Pinpoint the cell where the given text exists, returning its (x, y) midpoint coordinate. 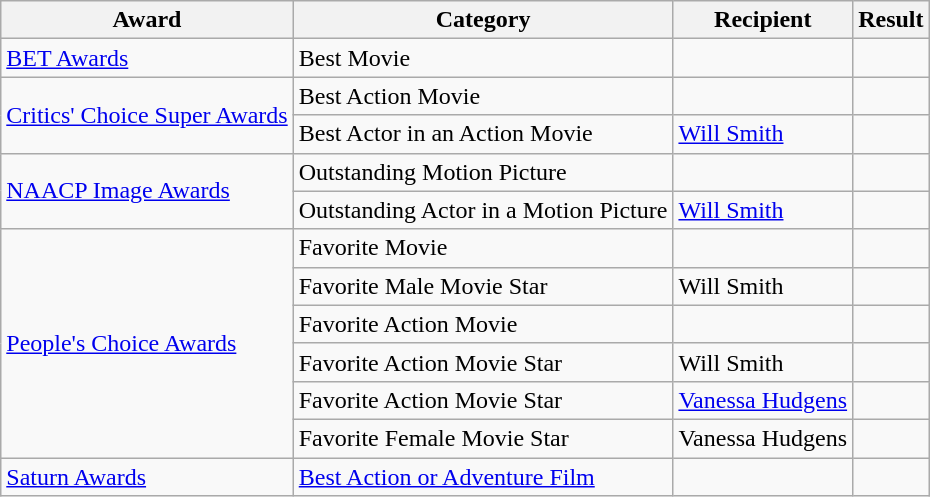
Saturn Awards (147, 477)
Favorite Female Movie Star (483, 438)
Category (483, 20)
Best Actor in an Action Movie (483, 134)
Award (147, 20)
Best Action Movie (483, 96)
Favorite Male Movie Star (483, 286)
People's Choice Awards (147, 343)
NAACP Image Awards (147, 191)
BET Awards (147, 58)
Outstanding Actor in a Motion Picture (483, 210)
Favorite Action Movie (483, 324)
Result (891, 20)
Favorite Movie (483, 248)
Best Movie (483, 58)
Recipient (763, 20)
Best Action or Adventure Film (483, 477)
Outstanding Motion Picture (483, 172)
Critics' Choice Super Awards (147, 115)
